Output the (X, Y) coordinate of the center of the cell containing the given text.  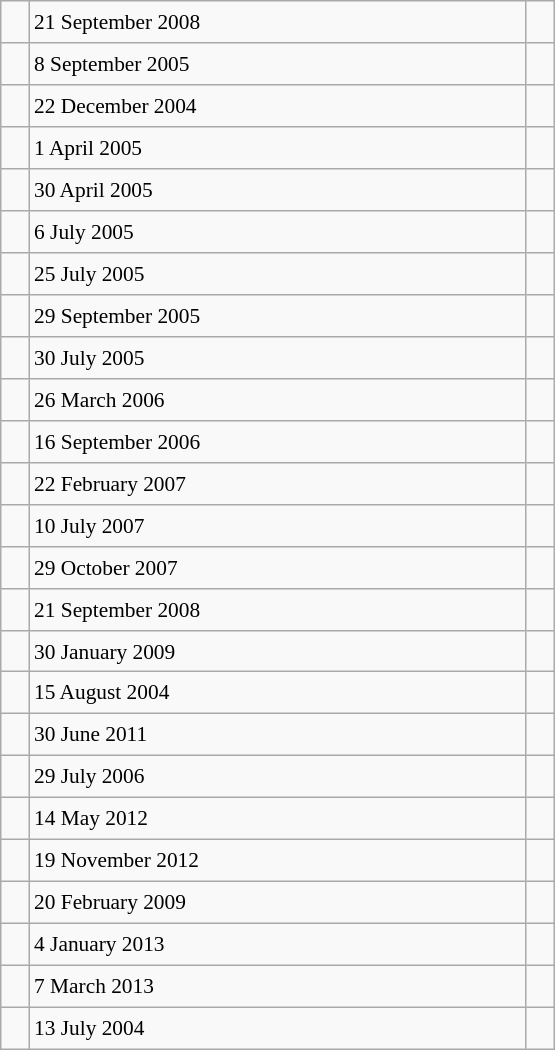
26 March 2006 (278, 399)
29 October 2007 (278, 567)
16 September 2006 (278, 441)
25 July 2005 (278, 274)
8 September 2005 (278, 64)
7 March 2013 (278, 986)
20 February 2009 (278, 903)
30 July 2005 (278, 358)
30 June 2011 (278, 735)
19 November 2012 (278, 861)
1 April 2005 (278, 148)
22 December 2004 (278, 106)
14 May 2012 (278, 819)
15 August 2004 (278, 693)
10 July 2007 (278, 525)
29 July 2006 (278, 777)
29 September 2005 (278, 316)
6 July 2005 (278, 232)
30 January 2009 (278, 651)
13 July 2004 (278, 1028)
22 February 2007 (278, 483)
4 January 2013 (278, 945)
30 April 2005 (278, 190)
